Capture the cell that displays the provided text and extract its (x, y) central coordinate. 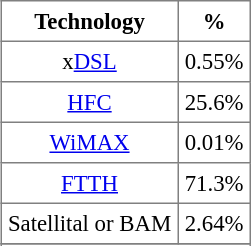
% (214, 21)
FTTH (90, 183)
2.64% (214, 223)
0.01% (214, 142)
Technology (90, 21)
71.3% (214, 183)
25.6% (214, 102)
0.55% (214, 61)
WiMAX (90, 142)
xDSL (90, 61)
Satellital or BAM (90, 223)
HFC (90, 102)
